Pinpoint the cell where the given text exists, returning its (x, y) midpoint coordinate. 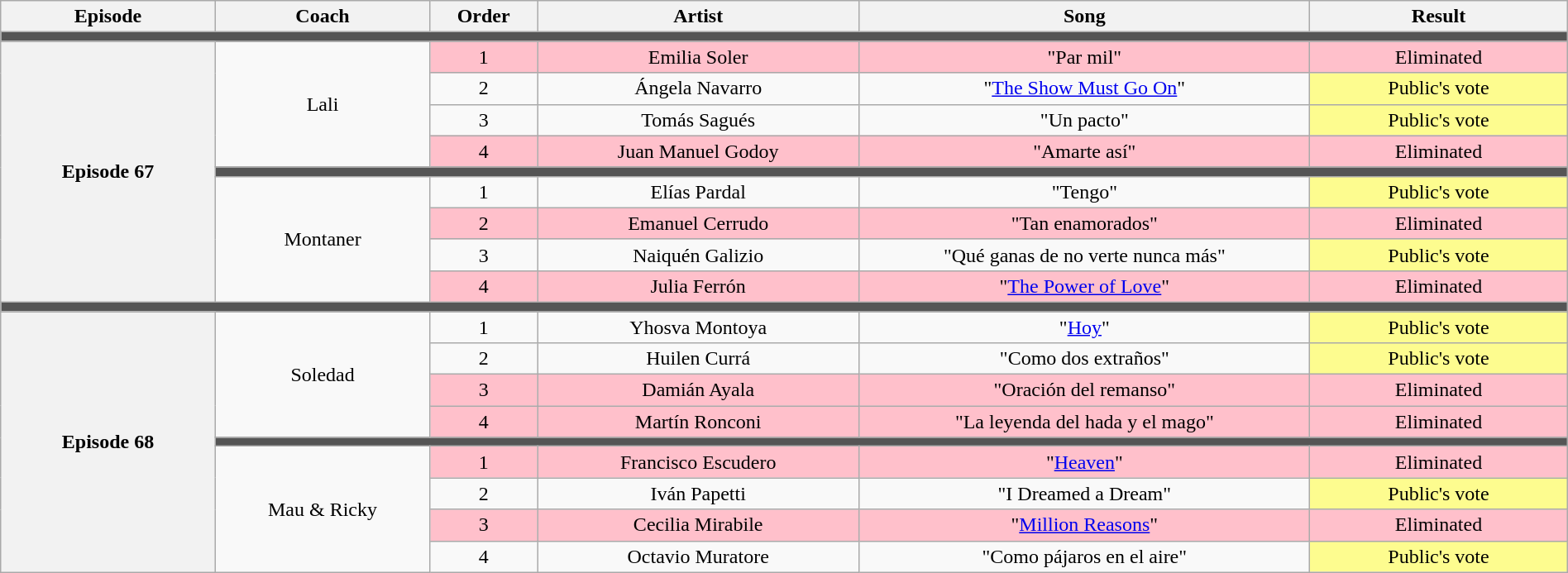
Elías Pardal (698, 192)
"Amarte así" (1085, 151)
"Oración del remanso" (1085, 390)
Artist (698, 17)
Ángela Navarro (698, 88)
"The Show Must Go On" (1085, 88)
"Un pacto" (1085, 120)
Song (1085, 17)
Episode 68 (108, 442)
Octavio Muratore (698, 556)
Order (484, 17)
Episode (108, 17)
Tomás Sagués (698, 120)
"Hoy" (1085, 327)
Damián Ayala (698, 390)
"Tengo" (1085, 192)
Iván Papetti (698, 494)
"The Power of Love" (1085, 286)
"La leyenda del hada y el mago" (1085, 422)
"Million Reasons" (1085, 525)
"Como dos extraños" (1085, 359)
Juan Manuel Godoy (698, 151)
Julia Ferrón (698, 286)
"Heaven" (1085, 462)
Episode 67 (108, 172)
Mau & Ricky (323, 509)
"Qué ganas de no verte nunca más" (1085, 255)
"Par mil" (1085, 57)
Francisco Escudero (698, 462)
Montaner (323, 239)
"Tan enamorados" (1085, 223)
Huilen Currá (698, 359)
Result (1439, 17)
"Como pájaros en el aire" (1085, 556)
"I Dreamed a Dream" (1085, 494)
Lali (323, 104)
Naiquén Galizio (698, 255)
Coach (323, 17)
Soledad (323, 374)
Cecilia Mirabile (698, 525)
Emanuel Cerrudo (698, 223)
Emilia Soler (698, 57)
Martín Ronconi (698, 422)
Yhosva Montoya (698, 327)
